Capture the cell that displays the provided text and extract its (x, y) central coordinate. 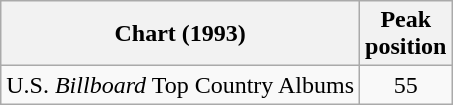
55 (406, 85)
U.S. Billboard Top Country Albums (180, 85)
Chart (1993) (180, 34)
Peakposition (406, 34)
